Find where the given text appears and provide that cell's center as [X, Y] coordinate. 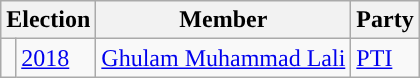
Member [224, 20]
PTI [385, 58]
2018 [56, 58]
Party [385, 20]
Election [48, 20]
Ghulam Muhammad Lali [224, 58]
